Capture the cell that displays the provided text and extract its [X, Y] central coordinate. 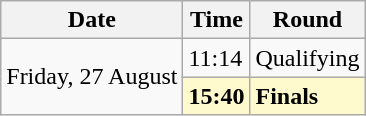
Time [216, 20]
Round [308, 20]
Qualifying [308, 58]
11:14 [216, 58]
15:40 [216, 96]
Finals [308, 96]
Date [92, 20]
Friday, 27 August [92, 77]
